Capture the cell that displays the provided text and extract its [x, y] central coordinate. 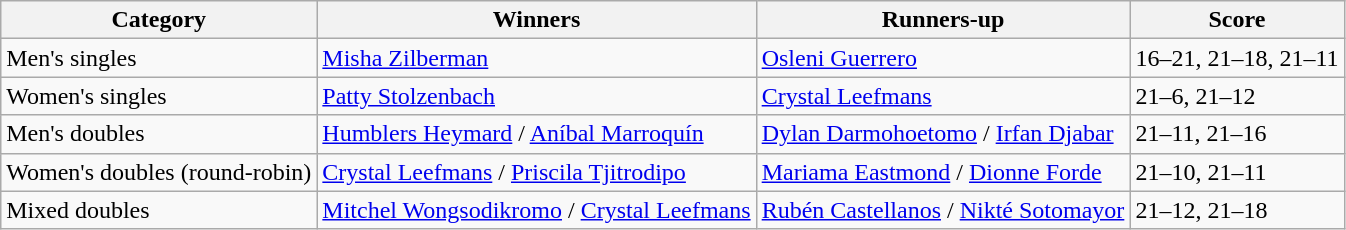
Rubén Castellanos / Nikté Sotomayor [943, 210]
21–10, 21–11 [1237, 172]
Mixed doubles [159, 210]
Score [1237, 20]
Crystal Leefmans / Priscila Tjitrodipo [536, 172]
21–12, 21–18 [1237, 210]
Mitchel Wongsodikromo / Crystal Leefmans [536, 210]
21–11, 21–16 [1237, 134]
Runners-up [943, 20]
Misha Zilberman [536, 58]
Men's doubles [159, 134]
Women's doubles (round-robin) [159, 172]
Osleni Guerrero [943, 58]
21–6, 21–12 [1237, 96]
Dylan Darmohoetomo / Irfan Djabar [943, 134]
Category [159, 20]
Winners [536, 20]
Men's singles [159, 58]
16–21, 21–18, 21–11 [1237, 58]
Mariama Eastmond / Dionne Forde [943, 172]
Patty Stolzenbach [536, 96]
Crystal Leefmans [943, 96]
Women's singles [159, 96]
Humblers Heymard / Aníbal Marroquín [536, 134]
